Determine the (X, Y) coordinate at the center of the cell enclosing the given text.  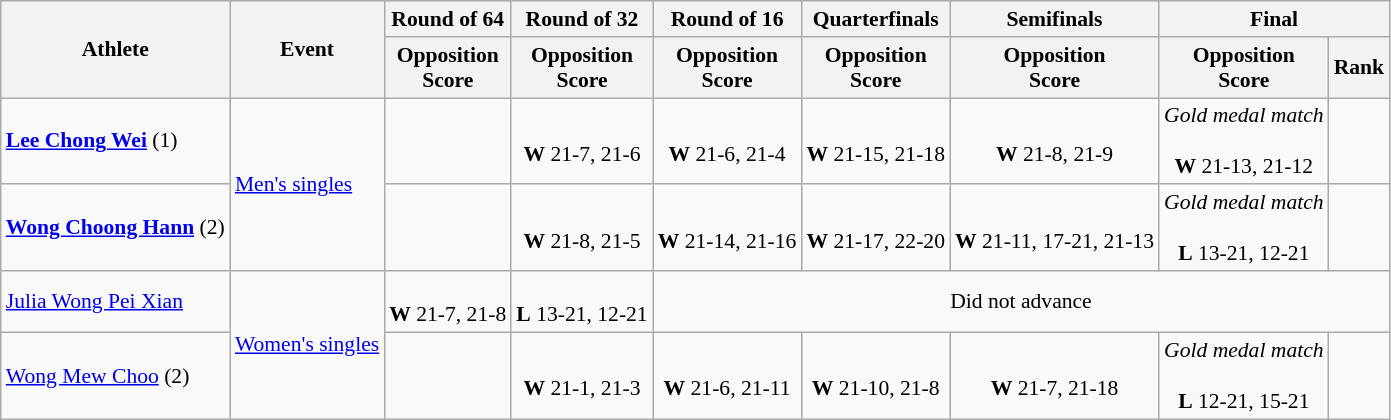
Event (307, 50)
Women's singles (307, 345)
Semifinals (1054, 19)
W 21-17, 22-20 (876, 228)
Round of 32 (582, 19)
Did not advance (1021, 302)
Round of 64 (448, 19)
Gold medal matchW 21-13, 21-12 (1244, 142)
W 21-14, 21-16 (728, 228)
Gold medal matchL 12-21, 15-21 (1244, 376)
Gold medal matchL 13-21, 12-21 (1244, 228)
W 21-6, 21-4 (728, 142)
Final (1274, 19)
W 21-10, 21-8 (876, 376)
W 21-8, 21-9 (1054, 142)
W 21-15, 21-18 (876, 142)
L 13-21, 12-21 (582, 302)
W 21-7, 21-8 (448, 302)
Wong Mew Choo (2) (116, 376)
Rank (1360, 68)
W 21-6, 21-11 (728, 376)
W 21-11, 17-21, 21-13 (1054, 228)
W 21-7, 21-18 (1054, 376)
W 21-8, 21-5 (582, 228)
Athlete (116, 50)
Lee Chong Wei (1) (116, 142)
Wong Choong Hann (2) (116, 228)
Quarterfinals (876, 19)
Julia Wong Pei Xian (116, 302)
W 21-1, 21-3 (582, 376)
Round of 16 (728, 19)
W 21-7, 21-6 (582, 142)
Men's singles (307, 184)
